Return (x, y) of the center of cell containing provided text 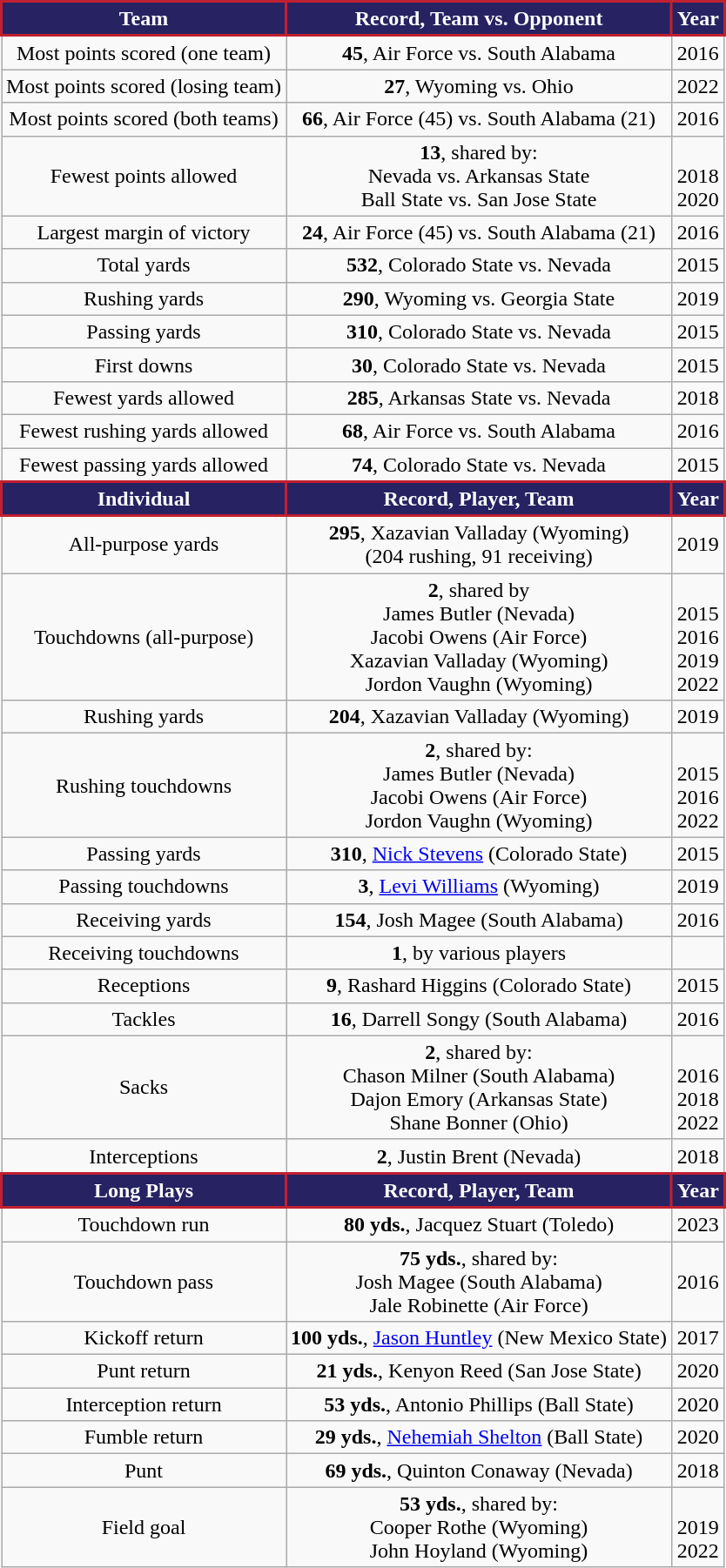
24, Air Force (45) vs. South Alabama (21) (479, 232)
Punt (145, 1471)
2, Justin Brent (Nevada) (479, 1156)
Touchdowns (all-purpose) (145, 637)
Fewest passing yards allowed (145, 465)
68, Air Force vs. South Alabama (479, 431)
30, Colorado State vs. Nevada (479, 365)
Touchdown run (145, 1225)
Interception return (145, 1404)
Fewest yards allowed (145, 398)
Largest margin of victory (145, 232)
2, shared by:James Butler (Nevada)Jacobi Owens (Air Force) Jordon Vaughn (Wyoming) (479, 785)
Total yards (145, 265)
Touchdown pass (145, 1281)
285, Arkansas State vs. Nevada (479, 398)
Rushing touchdowns (145, 785)
Long Plays (145, 1190)
310, Colorado State vs. Nevada (479, 332)
53 yds., shared by: Cooper Rothe (Wyoming)John Hoyland (Wyoming) (479, 1527)
Passing touchdowns (145, 887)
9, Rashard Higgins (Colorado State) (479, 986)
2015201620192022 (698, 637)
Team (145, 19)
154, Josh Magee (South Alabama) (479, 920)
First downs (145, 365)
2017 (698, 1338)
Individual (145, 499)
310, Nick Stevens (Colorado State) (479, 854)
75 yds., shared by:Josh Magee (South Alabama)Jale Robinette (Air Force) (479, 1281)
100 yds., Jason Huntley (New Mexico State) (479, 1338)
201620182022 (698, 1088)
1, by various players (479, 953)
Fumble return (145, 1437)
Record, Team vs. Opponent (479, 19)
Fewest rushing yards allowed (145, 431)
201520162022 (698, 785)
532, Colorado State vs. Nevada (479, 265)
Receptions (145, 986)
Most points scored (losing team) (145, 86)
16, Darrell Songy (South Alabama) (479, 1019)
3, Levi Williams (Wyoming) (479, 887)
Most points scored (both teams) (145, 119)
13, shared by:Nevada vs. Arkansas StateBall State vs. San Jose State (479, 176)
69 yds., Quinton Conaway (Nevada) (479, 1471)
2, shared byJames Butler (Nevada)Jacobi Owens (Air Force) Xazavian Valladay (Wyoming)Jordon Vaughn (Wyoming) (479, 637)
Tackles (145, 1019)
66, Air Force (45) vs. South Alabama (21) (479, 119)
Interceptions (145, 1156)
20192022 (698, 1527)
290, Wyoming vs. Georgia State (479, 298)
80 yds., Jacquez Stuart (Toledo) (479, 1225)
Most points scored (one team) (145, 52)
74, Colorado State vs. Nevada (479, 465)
2023 (698, 1225)
29 yds., Nehemiah Shelton (Ball State) (479, 1437)
45, Air Force vs. South Alabama (479, 52)
Punt return (145, 1371)
295, Xazavian Valladay (Wyoming)(204 rushing, 91 receiving) (479, 545)
Receiving yards (145, 920)
Sacks (145, 1088)
2, shared by:Chason Milner (South Alabama)Dajon Emory (Arkansas State) Shane Bonner (Ohio) (479, 1088)
2022 (698, 86)
27, Wyoming vs. Ohio (479, 86)
204, Xazavian Valladay (Wyoming) (479, 717)
Receiving touchdowns (145, 953)
Field goal (145, 1527)
Kickoff return (145, 1338)
21 yds., Kenyon Reed (San Jose State) (479, 1371)
53 yds., Antonio Phillips (Ball State) (479, 1404)
Fewest points allowed (145, 176)
All-purpose yards (145, 545)
20182020 (698, 176)
